Scan for the cell matching the given text and deliver its (x, y) coordinate at center. 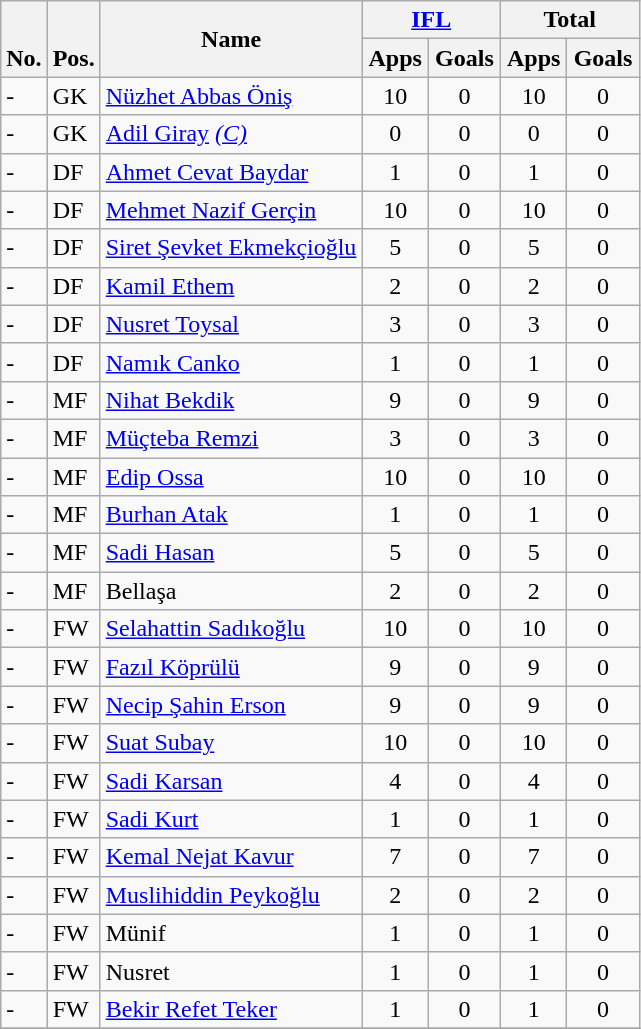
Ahmet Cevat Baydar (231, 172)
No. (24, 39)
Nihat Bekdik (231, 400)
Burhan Atak (231, 515)
Name (231, 39)
Bellaşa (231, 591)
Sadi Kurt (231, 819)
Muslihiddin Peykoğlu (231, 895)
Nusret Toysal (231, 324)
Kamil Ethem (231, 286)
Necip Şahin Erson (231, 705)
Münif (231, 933)
Adil Giray (C) (231, 134)
Namık Canko (231, 362)
Müçteba Remzi (231, 438)
Nüzhet Abbas Öniş (231, 96)
Sadi Karsan (231, 781)
Siret Şevket Ekmekçioğlu (231, 248)
Edip Ossa (231, 477)
Bekir Refet Teker (231, 1009)
IFL (432, 20)
Suat Subay (231, 743)
Sadi Hasan (231, 553)
Fazıl Köprülü (231, 667)
Mehmet Nazif Gerçin (231, 210)
Selahattin Sadıkoğlu (231, 629)
Nusret (231, 971)
Kemal Nejat Kavur (231, 857)
Total (570, 20)
Pos. (74, 39)
